Extract the [x, y] coordinate from the center of the cell holding the provided text.  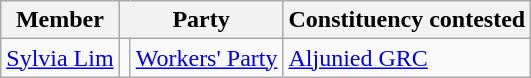
Workers' Party [206, 58]
Party [201, 20]
Sylvia Lim [60, 58]
Aljunied GRC [407, 58]
Member [60, 20]
Constituency contested [407, 20]
